Output the (X, Y) coordinate of the center of the cell containing the given text.  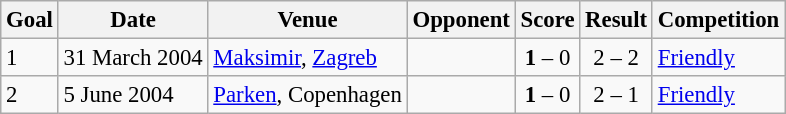
Date (133, 20)
Competition (718, 20)
2 (30, 95)
Score (548, 20)
Venue (308, 20)
2 – 1 (616, 95)
Opponent (461, 20)
Result (616, 20)
2 – 2 (616, 58)
1 (30, 58)
5 June 2004 (133, 95)
Maksimir, Zagreb (308, 58)
Goal (30, 20)
31 March 2004 (133, 58)
Parken, Copenhagen (308, 95)
